Find where the given text appears and provide that cell's center as (X, Y) coordinate. 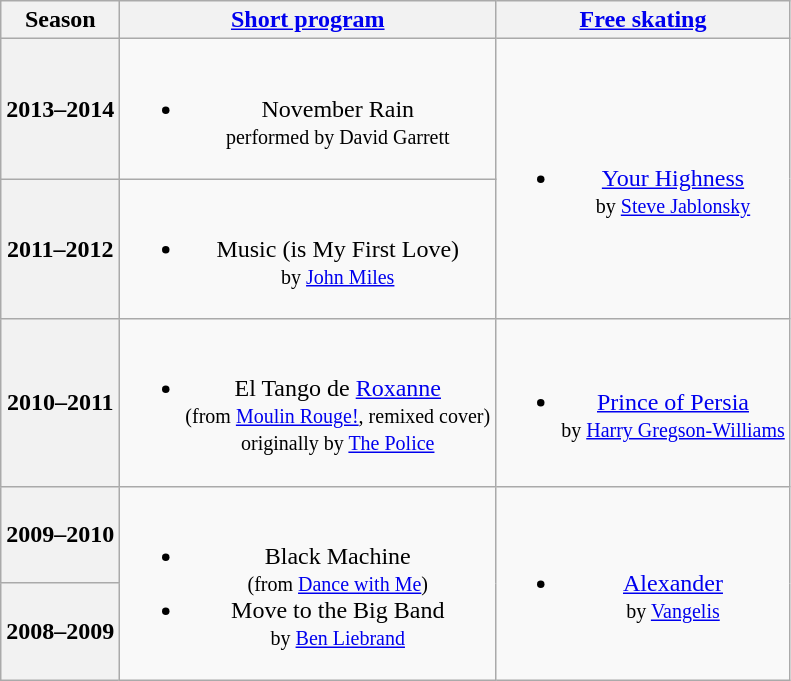
Prince of Persia by Harry Gregson-Williams (644, 402)
Short program (308, 20)
November Rain performed by David Garrett (308, 109)
Your Highness by Steve Jablonsky (644, 179)
Music (is My First Love) by John Miles (308, 249)
2010–2011 (60, 402)
2011–2012 (60, 249)
2008–2009 (60, 632)
Season (60, 20)
Alexander by Vangelis (644, 583)
2013–2014 (60, 109)
Black Machine (from Dance with Me) Move to the Big Band by Ben Liebrand (308, 583)
Free skating (644, 20)
El Tango de Roxanne (from Moulin Rouge!, remixed cover) originally by The Police (308, 402)
2009–2010 (60, 534)
